Capture the cell that displays the provided text and extract its (x, y) central coordinate. 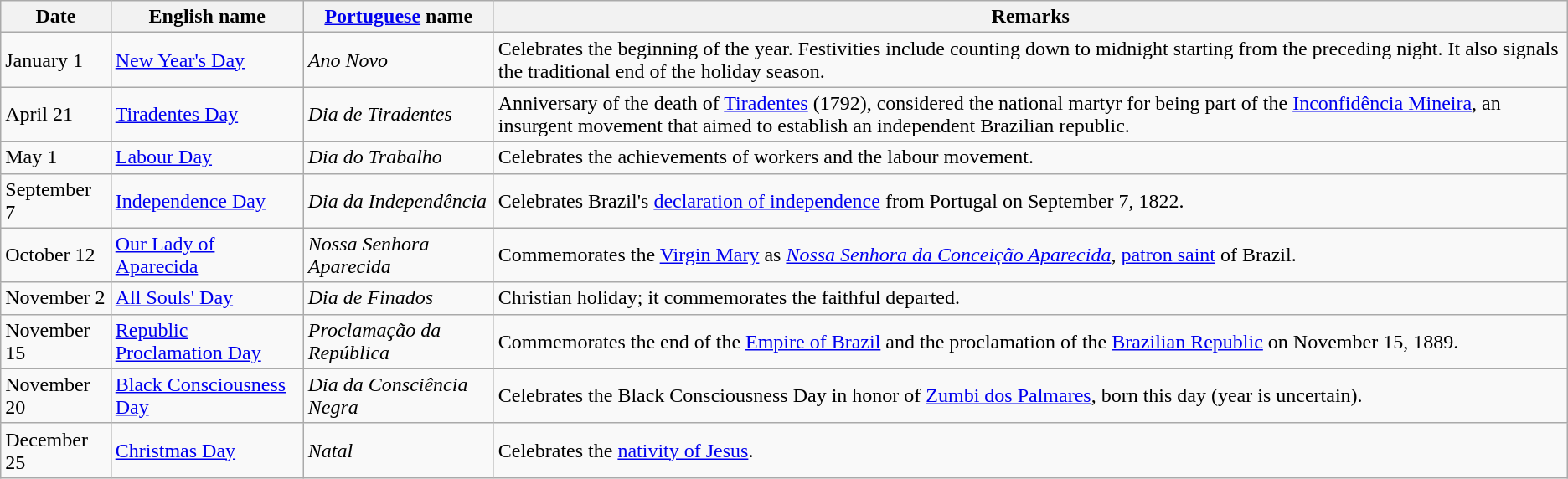
Labour Day (207, 157)
Celebrates the nativity of Jesus. (1030, 451)
January 1 (55, 60)
Portuguese name (399, 17)
October 12 (55, 255)
December 25 (55, 451)
English name (207, 17)
Black Consciousness Day (207, 395)
Natal (399, 451)
Commemorates the Virgin Mary as Nossa Senhora da Conceição Aparecida, patron saint of Brazil. (1030, 255)
Celebrates the achievements of workers and the labour movement. (1030, 157)
November 15 (55, 342)
Our Lady of Aparecida (207, 255)
Dia do Trabalho (399, 157)
April 21 (55, 114)
Republic Proclamation Day (207, 342)
May 1 (55, 157)
Christian holiday; it commemorates the faithful departed. (1030, 298)
Commemorates the end of the Empire of Brazil and the proclamation of the Brazilian Republic on November 15, 1889. (1030, 342)
Tiradentes Day (207, 114)
Celebrates Brazil's declaration of independence from Portugal on September 7, 1822. (1030, 201)
Dia da Independência (399, 201)
All Souls' Day (207, 298)
Celebrates the Black Consciousness Day in honor of Zumbi dos Palmares, born this day (year is uncertain). (1030, 395)
Dia de Tiradentes (399, 114)
Dia de Finados (399, 298)
Date (55, 17)
Independence Day (207, 201)
Dia da Consciência Negra (399, 395)
New Year's Day (207, 60)
Christmas Day (207, 451)
Nossa Senhora Aparecida (399, 255)
November 2 (55, 298)
Proclamação da República (399, 342)
November 20 (55, 395)
Remarks (1030, 17)
September 7 (55, 201)
Ano Novo (399, 60)
